Capture the cell that displays the provided text and extract its [x, y] central coordinate. 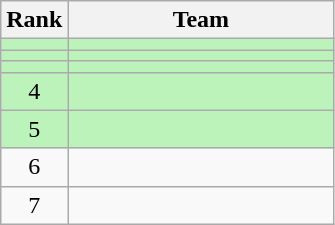
6 [34, 167]
5 [34, 129]
4 [34, 91]
Rank [34, 20]
7 [34, 205]
Team [201, 20]
